Search for the cell housing the specified text and yield its (x, y) center coordinate. 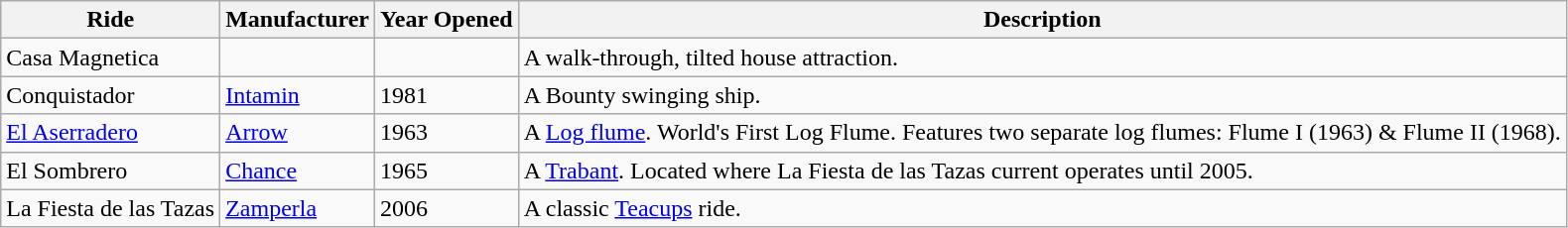
1963 (447, 133)
Conquistador (111, 95)
A Bounty swinging ship. (1042, 95)
La Fiesta de las Tazas (111, 208)
Chance (298, 171)
Year Opened (447, 20)
1981 (447, 95)
Arrow (298, 133)
Description (1042, 20)
1965 (447, 171)
A walk-through, tilted house attraction. (1042, 57)
Zamperla (298, 208)
A Log flume. World's First Log Flume. Features two separate log flumes: Flume I (1963) & Flume II (1968). (1042, 133)
Casa Magnetica (111, 57)
Ride (111, 20)
A Trabant. Located where La Fiesta de las Tazas current operates until 2005. (1042, 171)
Manufacturer (298, 20)
Intamin (298, 95)
El Sombrero (111, 171)
2006 (447, 208)
A classic Teacups ride. (1042, 208)
El Aserradero (111, 133)
